Scan for the cell matching the given text and deliver its [x, y] coordinate at center. 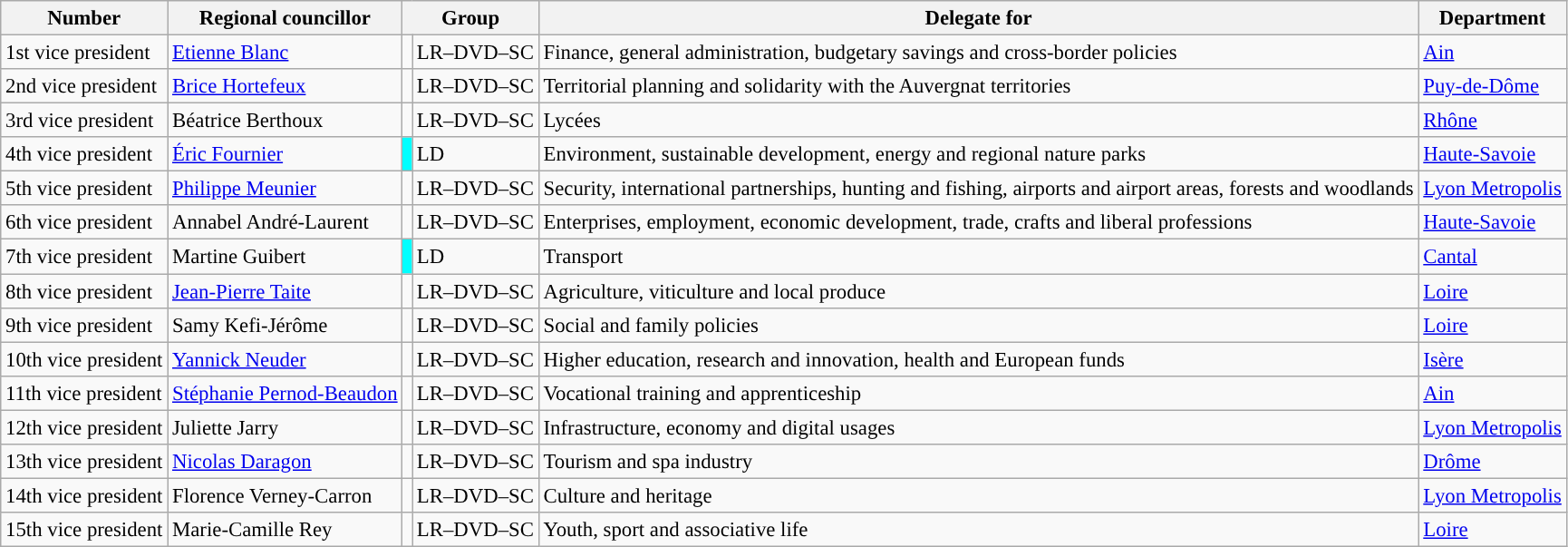
Social and family policies [979, 325]
6th vice president [84, 222]
Annabel André-Laurent [285, 222]
Finance, general administration, budgetary savings and cross-border policies [979, 53]
2nd vice president [84, 86]
Puy-de-Dôme [1492, 86]
Infrastructure, economy and digital usages [979, 427]
Béatrice Berthoux [285, 121]
Lycées [979, 121]
Jean-Pierre Taite [285, 291]
Vocational training and apprenticeship [979, 393]
Etienne Blanc [285, 53]
12th vice president [84, 427]
15th vice president [84, 530]
Youth, sport and associative life [979, 530]
Delegate for [979, 18]
Transport [979, 257]
Isère [1492, 359]
7th vice president [84, 257]
Group [470, 18]
Juliette Jarry [285, 427]
3rd vice president [84, 121]
Culture and heritage [979, 495]
Regional councillor [285, 18]
Florence Verney-Carron [285, 495]
Éric Fournier [285, 154]
8th vice president [84, 291]
Philippe Meunier [285, 189]
Nicolas Daragon [285, 462]
11th vice president [84, 393]
Environment, sustainable development, energy and regional nature parks [979, 154]
14th vice president [84, 495]
9th vice president [84, 325]
Security, international partnerships, hunting and fishing, airports and airport areas, forests and woodlands [979, 189]
13th vice president [84, 462]
1st vice president [84, 53]
5th vice president [84, 189]
Enterprises, employment, economic development, trade, crafts and liberal professions [979, 222]
Tourism and spa industry [979, 462]
Territorial planning and solidarity with the Auvergnat territories [979, 86]
4th vice president [84, 154]
Number [84, 18]
Brice Hortefeux [285, 86]
Department [1492, 18]
Yannick Neuder [285, 359]
10th vice president [84, 359]
Marie-Camille Rey [285, 530]
Agriculture, viticulture and local produce [979, 291]
Drôme [1492, 462]
Rhône [1492, 121]
Stéphanie Pernod-Beaudon [285, 393]
Martine Guibert [285, 257]
Higher education, research and innovation, health and European funds [979, 359]
Samy Kefi-Jérôme [285, 325]
Cantal [1492, 257]
